Pinpoint the cell where the given text exists, returning its [x, y] midpoint coordinate. 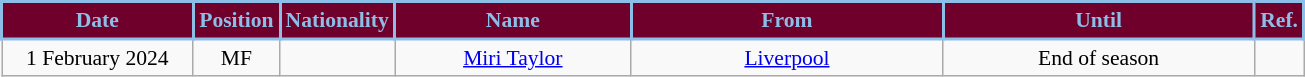
Date [98, 20]
MF [236, 57]
Name [514, 20]
Until [1099, 20]
Miri Taylor [514, 57]
From [787, 20]
Nationality [338, 20]
End of season [1099, 57]
Liverpool [787, 57]
Ref. [1278, 20]
1 February 2024 [98, 57]
Position [236, 20]
